Return (X, Y) of the center of cell containing provided text 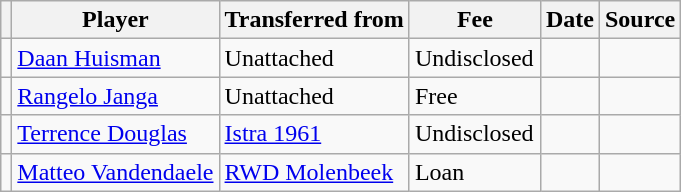
Date (570, 20)
Terrence Douglas (116, 134)
Fee (474, 20)
Free (474, 96)
Loan (474, 172)
Istra 1961 (314, 134)
Transferred from (314, 20)
Source (640, 20)
RWD Molenbeek (314, 172)
Player (116, 20)
Matteo Vandendaele (116, 172)
Daan Huisman (116, 58)
Rangelo Janga (116, 96)
